Capture the cell that displays the provided text and extract its [X, Y] central coordinate. 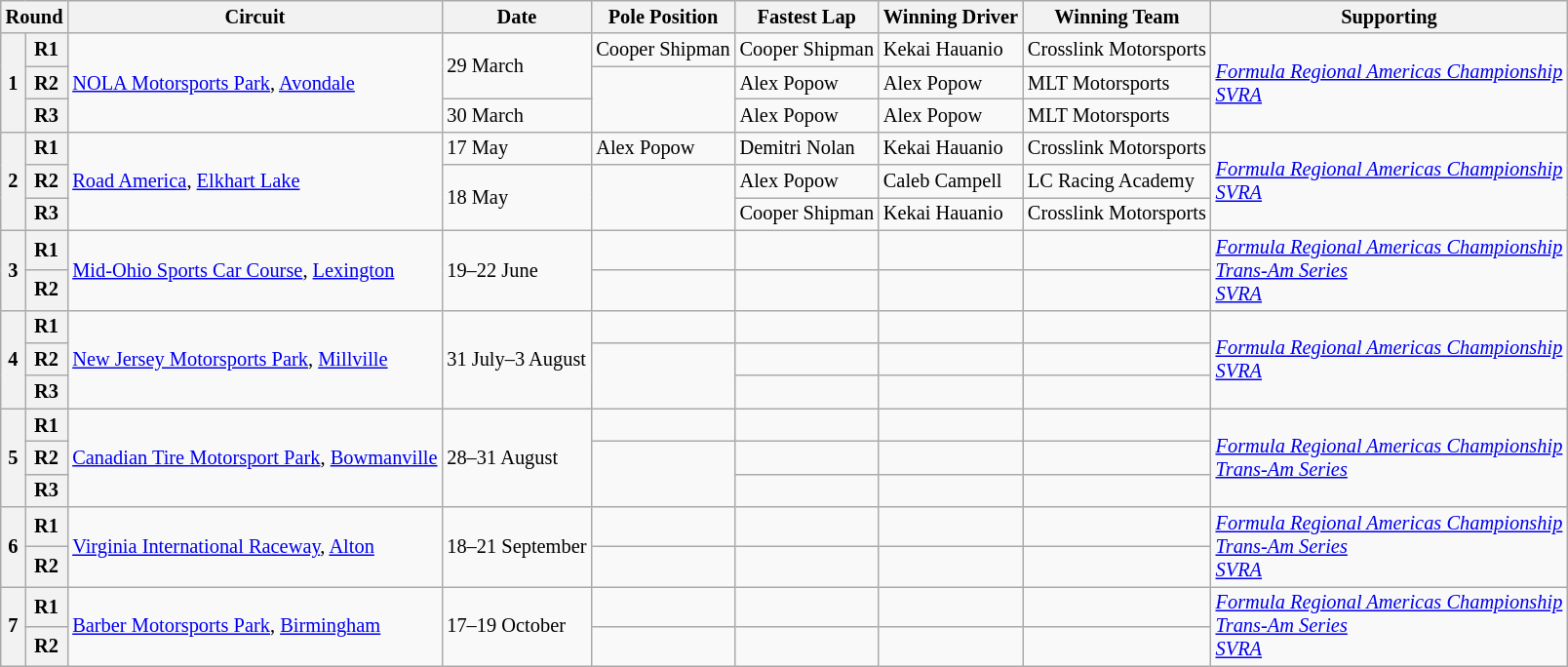
4 [14, 359]
LC Racing Academy [1117, 181]
Date [517, 17]
3 [14, 270]
Winning Driver [951, 17]
18–21 September [517, 547]
Winning Team [1117, 17]
Virginia International Raceway, Alton [255, 547]
Fastest Lap [807, 17]
Canadian Tire Motorsport Park, Bowmanville [255, 458]
6 [14, 547]
28–31 August [517, 458]
Supporting [1390, 17]
Circuit [255, 17]
Round [35, 17]
1 [14, 82]
18 May [517, 197]
29 March [517, 66]
30 March [517, 115]
Road America, Elkhart Lake [255, 181]
7 [14, 626]
Barber Motorsports Park, Birmingham [255, 626]
NOLA Motorsports Park, Avondale [255, 82]
17 May [517, 148]
Caleb Campell [951, 181]
Mid-Ohio Sports Car Course, Lexington [255, 270]
New Jersey Motorsports Park, Millville [255, 359]
Pole Position [663, 17]
31 July–3 August [517, 359]
Demitri Nolan [807, 148]
5 [14, 458]
17–19 October [517, 626]
19–22 June [517, 270]
2 [14, 181]
Formula Regional Americas ChampionshipTrans-Am Series [1390, 458]
